Return [X, Y] of the center of cell containing provided text 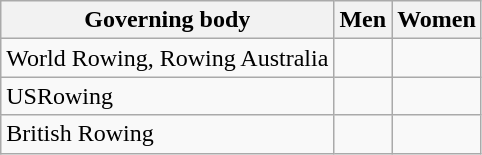
USRowing [168, 96]
Women [437, 20]
Governing body [168, 20]
Men [363, 20]
World Rowing, Rowing Australia [168, 58]
British Rowing [168, 134]
